Determine the (x, y) coordinate at the center of the cell enclosing the given text.  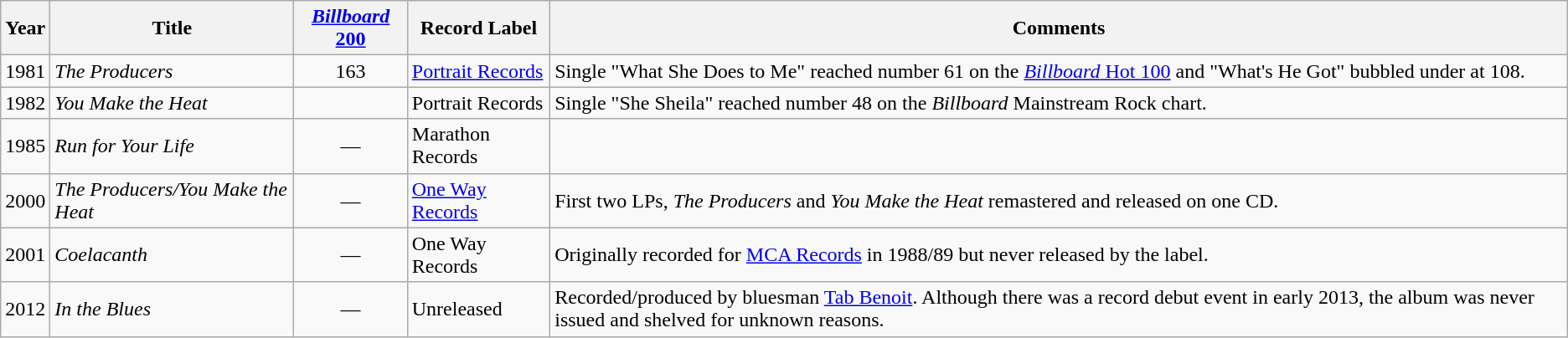
Single "What She Does to Me" reached number 61 on the Billboard Hot 100 and "What's He Got" bubbled under at 108. (1059, 71)
Run for Your Life (173, 146)
Marathon Records (478, 146)
2012 (25, 310)
The Producers/You Make the Heat (173, 201)
Year (25, 28)
2001 (25, 254)
The Producers (173, 71)
Comments (1059, 28)
Originally recorded for MCA Records in 1988/89 but never released by the label. (1059, 254)
You Make the Heat (173, 103)
1981 (25, 71)
1985 (25, 146)
Coelacanth (173, 254)
Billboard 200 (350, 28)
Record Label (478, 28)
First two LPs, The Producers and You Make the Heat remastered and released on one CD. (1059, 201)
Title (173, 28)
Unreleased (478, 310)
In the Blues (173, 310)
2000 (25, 201)
Single "She Sheila" reached number 48 on the Billboard Mainstream Rock chart. (1059, 103)
163 (350, 71)
1982 (25, 103)
